Scan for the cell matching the given text and deliver its (x, y) coordinate at center. 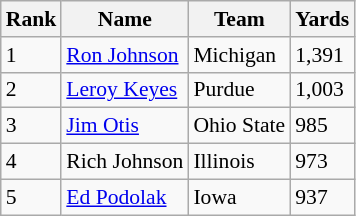
Purdue (239, 90)
Ed Podolak (124, 197)
Jim Otis (124, 126)
Leroy Keyes (124, 90)
Yards (322, 19)
1,391 (322, 55)
5 (32, 197)
Name (124, 19)
Rank (32, 19)
937 (322, 197)
985 (322, 126)
1 (32, 55)
3 (32, 126)
2 (32, 90)
Iowa (239, 197)
Illinois (239, 162)
Ron Johnson (124, 55)
973 (322, 162)
4 (32, 162)
Team (239, 19)
1,003 (322, 90)
Ohio State (239, 126)
Michigan (239, 55)
Rich Johnson (124, 162)
